Scan for the cell matching the given text and deliver its [X, Y] coordinate at center. 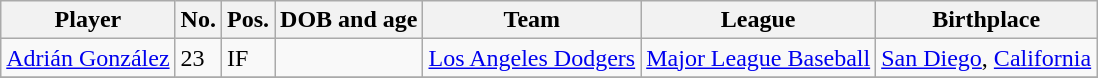
DOB and age [349, 20]
Birthplace [986, 20]
IF [248, 58]
Pos. [248, 20]
League [758, 20]
23 [198, 58]
Team [532, 20]
San Diego, California [986, 58]
Major League Baseball [758, 58]
Player [88, 20]
No. [198, 20]
Los Angeles Dodgers [532, 58]
Adrián González [88, 58]
